Detect which cell encompasses the target text, then output its (X, Y) center coordinate. 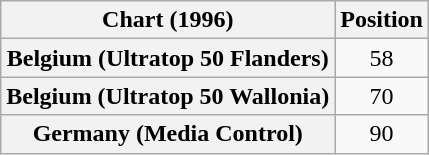
Chart (1996) (168, 20)
90 (382, 134)
Germany (Media Control) (168, 134)
Position (382, 20)
Belgium (Ultratop 50 Flanders) (168, 58)
70 (382, 96)
Belgium (Ultratop 50 Wallonia) (168, 96)
58 (382, 58)
